For the text-containing cell, return its midpoint in [X, Y] coordinate format. 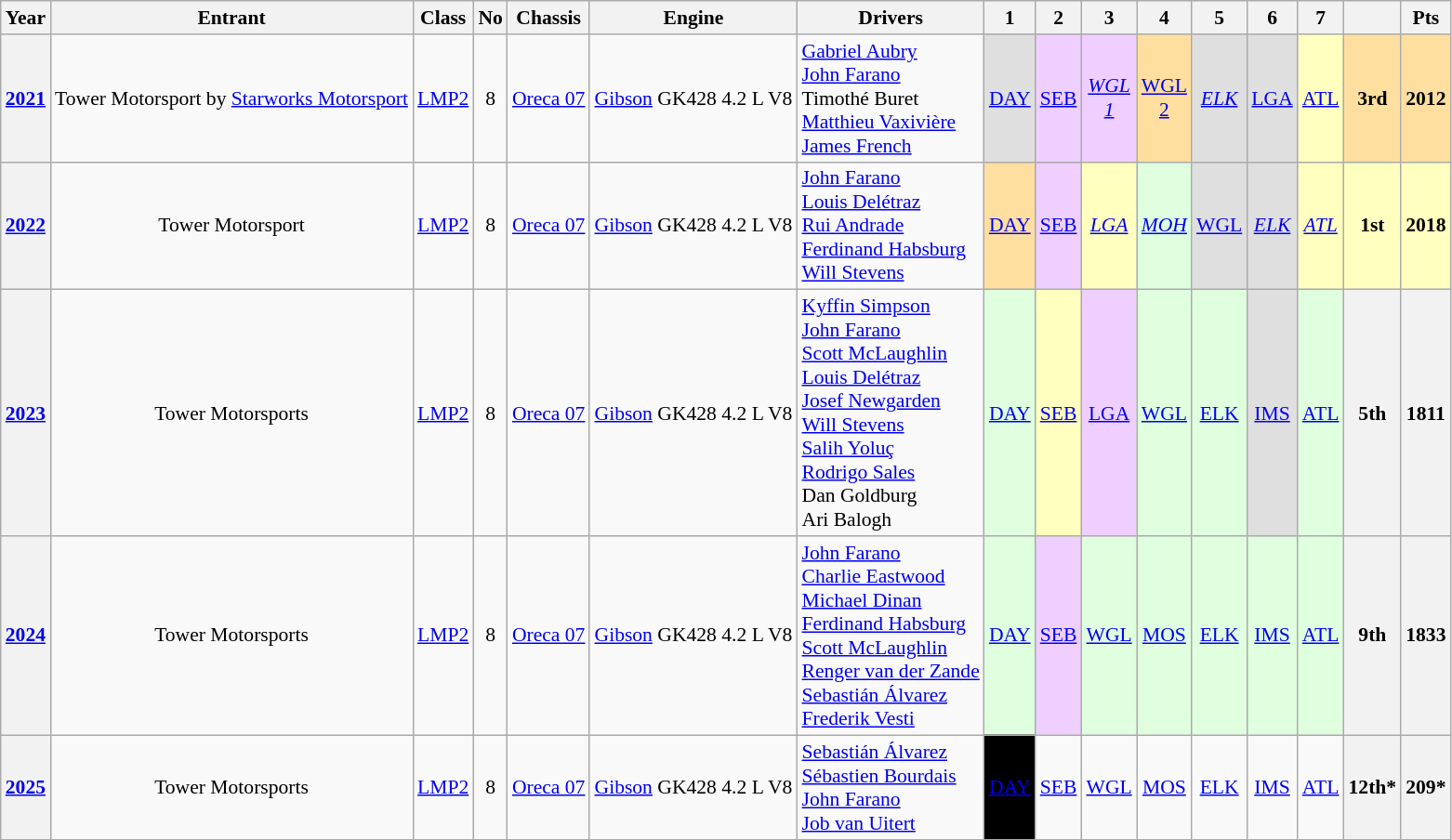
Tower Motorsport by Starworks Motorsport [231, 98]
2024 [26, 636]
No [491, 18]
7 [1321, 18]
5 [1220, 18]
1 [1010, 18]
Engine [693, 18]
Class [442, 18]
WGL1 [1108, 98]
3rd [1373, 98]
John Farano Louis Delétraz Rui Andrade Ferdinand Habsburg Will Stevens [891, 226]
Year [26, 18]
2012 [1426, 98]
Kyffin Simpson John Farano Scott McLaughlin Louis Delétraz Josef Newgarden Will Stevens Salih Yoluç Rodrigo Sales Dan Goldburg Ari Balogh [891, 413]
John Farano Charlie Eastwood Michael Dinan Ferdinand Habsburg Scott McLaughlin Renger van der Zande Sebastián Álvarez Frederik Vesti [891, 636]
9th [1373, 636]
209* [1426, 787]
2022 [26, 226]
1833 [1426, 636]
MOH [1164, 226]
Entrant [231, 18]
2018 [1426, 226]
2023 [26, 413]
6 [1272, 18]
2025 [26, 787]
1st [1373, 226]
Tower Motorsport [231, 226]
Gabriel Aubry John Farano Timothé Buret Matthieu Vaxivière James French [891, 98]
12th* [1373, 787]
2 [1059, 18]
Drivers [891, 18]
Chassis [548, 18]
3 [1108, 18]
Sebastián Álvarez Sébastien Bourdais John Farano Job van Uitert [891, 787]
4 [1164, 18]
5th [1373, 413]
Pts [1426, 18]
2021 [26, 98]
1811 [1426, 413]
WGL2 [1164, 98]
